Detect which cell encompasses the target text, then output its (x, y) center coordinate. 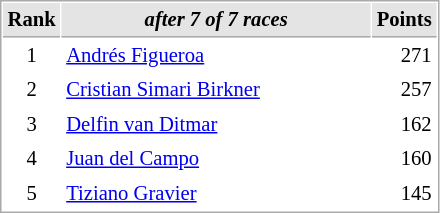
Andrés Figueroa (216, 56)
257 (404, 90)
162 (404, 124)
4 (32, 158)
3 (32, 124)
Rank (32, 20)
Delfin van Ditmar (216, 124)
145 (404, 194)
271 (404, 56)
1 (32, 56)
Tiziano Gravier (216, 194)
160 (404, 158)
2 (32, 90)
Juan del Campo (216, 158)
5 (32, 194)
after 7 of 7 races (216, 20)
Points (404, 20)
Cristian Simari Birkner (216, 90)
